From the cell containing the given text, extract its center point as [x, y] coordinate. 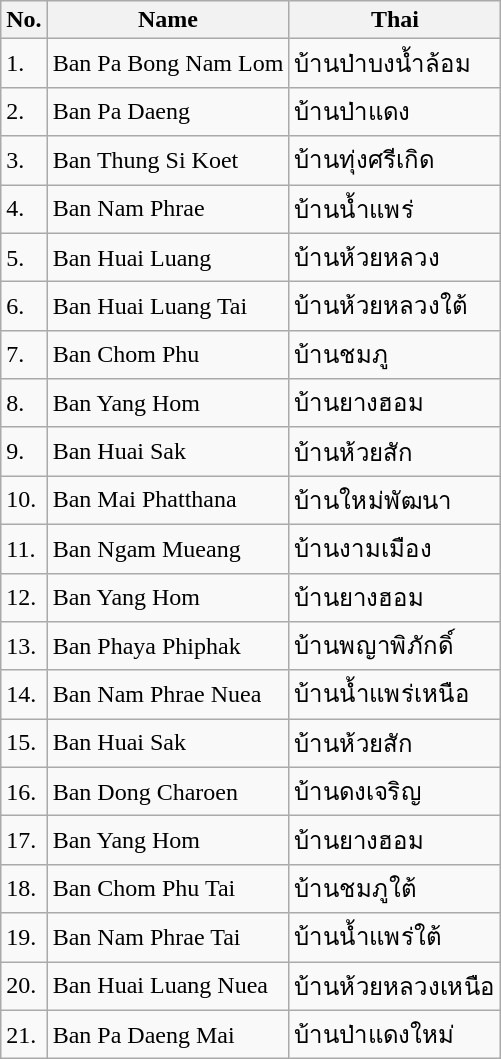
Ban Ngam Mueang [168, 548]
Ban Huai Luang Nuea [168, 986]
บ้านน้ำแพร่เหนือ [395, 694]
11. [24, 548]
บ้านงามเมือง [395, 548]
Ban Huai Luang Tai [168, 306]
บ้านป่าแดงใหม่ [395, 1034]
14. [24, 694]
บ้านน้ำแพร่ใต้ [395, 938]
Ban Pa Daeng [168, 112]
19. [24, 938]
บ้านชมภูใต้ [395, 888]
2. [24, 112]
Ban Chom Phu Tai [168, 888]
16. [24, 792]
Thai [395, 20]
Ban Thung Si Koet [168, 160]
บ้านทุ่งศรีเกิด [395, 160]
17. [24, 840]
Ban Mai Phatthana [168, 500]
บ้านชมภู [395, 354]
บ้านห้วยหลวงใต้ [395, 306]
Ban Pa Bong Nam Lom [168, 64]
6. [24, 306]
3. [24, 160]
15. [24, 744]
Ban Pa Daeng Mai [168, 1034]
7. [24, 354]
บ้านใหม่พัฒนา [395, 500]
10. [24, 500]
9. [24, 452]
Ban Huai Luang [168, 258]
Ban Nam Phrae Tai [168, 938]
13. [24, 646]
บ้านห้วยหลวงเหนือ [395, 986]
5. [24, 258]
20. [24, 986]
21. [24, 1034]
1. [24, 64]
12. [24, 598]
No. [24, 20]
บ้านป่าแดง [395, 112]
Ban Nam Phrae Nuea [168, 694]
Ban Dong Charoen [168, 792]
8. [24, 404]
บ้านพญาพิภักดิ์ [395, 646]
บ้านห้วยหลวง [395, 258]
บ้านป่าบงน้ำล้อม [395, 64]
Ban Nam Phrae [168, 208]
Name [168, 20]
Ban Phaya Phiphak [168, 646]
บ้านดงเจริญ [395, 792]
18. [24, 888]
บ้านน้ำแพร่ [395, 208]
Ban Chom Phu [168, 354]
4. [24, 208]
